Output the [x, y] coordinate of the center of the cell containing the given text.  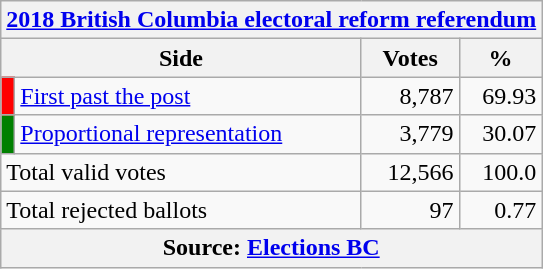
30.07 [500, 134]
Source: Elections BC [272, 248]
69.93 [500, 96]
Total rejected ballots [182, 210]
8,787 [410, 96]
First past the post [188, 96]
Proportional representation [188, 134]
0.77 [500, 210]
% [500, 58]
Votes [410, 58]
3,779 [410, 134]
Total valid votes [182, 172]
100.0 [500, 172]
97 [410, 210]
12,566 [410, 172]
Side [182, 58]
2018 British Columbia electoral reform referendum [272, 20]
